Find where the given text appears and provide that cell's center as (x, y) coordinate. 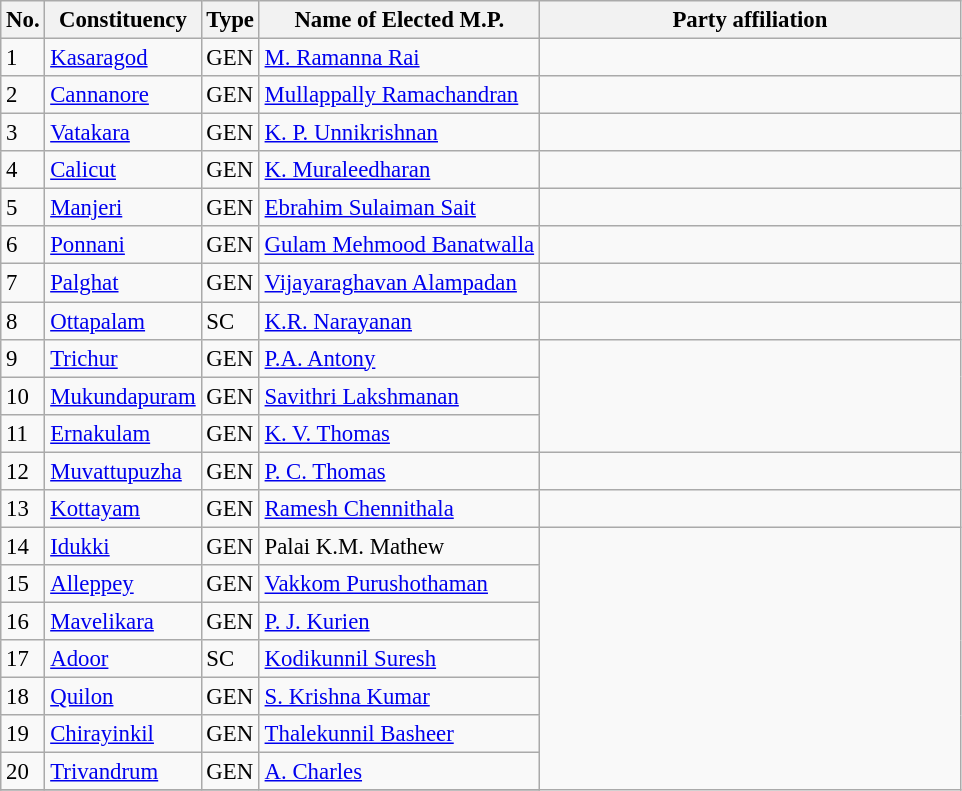
7 (23, 283)
Manjeri (123, 208)
Savithri Lakshmanan (399, 396)
Muvattupuzha (123, 471)
Kottayam (123, 509)
Trivandrum (123, 772)
Name of Elected M.P. (399, 20)
Idukki (123, 546)
K. Muraleedharan (399, 170)
K. P. Unnikrishnan (399, 133)
Trichur (123, 358)
Ernakulam (123, 433)
Palai K.M. Mathew (399, 546)
Kasaragod (123, 58)
12 (23, 471)
9 (23, 358)
19 (23, 734)
1 (23, 58)
Vakkom Purushothaman (399, 584)
4 (23, 170)
Vijayaraghavan Alampadan (399, 283)
K.R. Narayanan (399, 321)
Adoor (123, 659)
Quilon (123, 697)
18 (23, 697)
Mavelikara (123, 621)
Alleppey (123, 584)
Thalekunnil Basheer (399, 734)
3 (23, 133)
Ponnani (123, 245)
14 (23, 546)
Vatakara (123, 133)
Ottapalam (123, 321)
Ramesh Chennithala (399, 509)
11 (23, 433)
2 (23, 95)
Type (230, 20)
Mukundapuram (123, 396)
Calicut (123, 170)
Gulam Mehmood Banatwalla (399, 245)
Mullappally Ramachandran (399, 95)
17 (23, 659)
A. Charles (399, 772)
Cannanore (123, 95)
15 (23, 584)
P.A. Antony (399, 358)
K. V. Thomas (399, 433)
10 (23, 396)
16 (23, 621)
Ebrahim Sulaiman Sait (399, 208)
Party affiliation (750, 20)
Palghat (123, 283)
6 (23, 245)
5 (23, 208)
P. C. Thomas (399, 471)
Constituency (123, 20)
8 (23, 321)
P. J. Kurien (399, 621)
Chirayinkil (123, 734)
20 (23, 772)
13 (23, 509)
M. Ramanna Rai (399, 58)
Kodikunnil Suresh (399, 659)
No. (23, 20)
S. Krishna Kumar (399, 697)
